Identify which cell holds the provided text, then report its [X, Y] central coordinate. 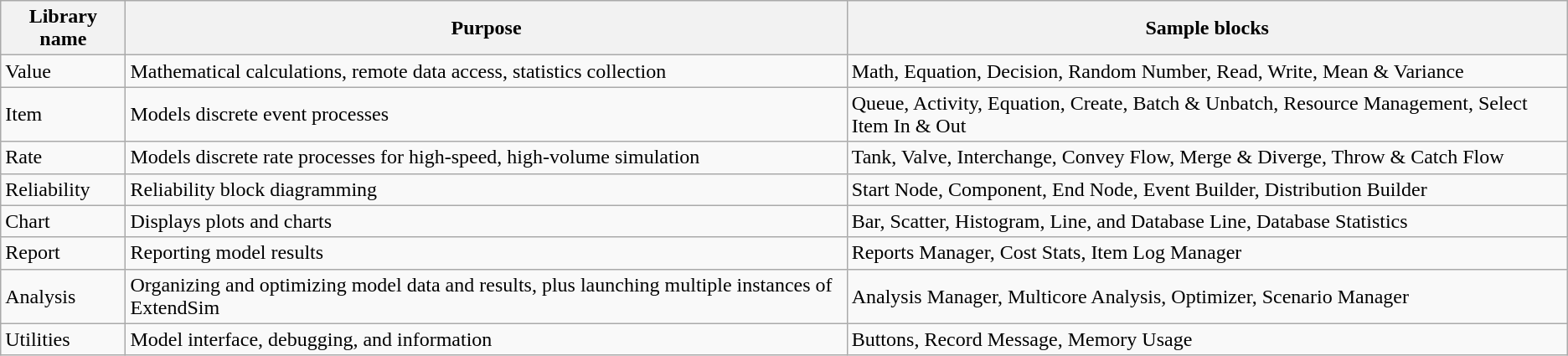
Reports Manager, Cost Stats, Item Log Manager [1207, 253]
Buttons, Record Message, Memory Usage [1207, 339]
Utilities [64, 339]
Start Node, Component, End Node, Event Builder, Distribution Builder [1207, 189]
Tank, Valve, Interchange, Convey Flow, Merge & Diverge, Throw & Catch Flow [1207, 157]
Rate [64, 157]
Models discrete rate processes for high-speed, high-volume simulation [486, 157]
Value [64, 71]
Queue, Activity, Equation, Create, Batch & Unbatch, Resource Management, Select Item In & Out [1207, 114]
Library name [64, 28]
Organizing and optimizing model data and results, plus launching multiple instances of ExtendSim [486, 297]
Chart [64, 221]
Mathematical calculations, remote data access, statistics collection [486, 71]
Analysis [64, 297]
Purpose [486, 28]
Displays plots and charts [486, 221]
Sample blocks [1207, 28]
Item [64, 114]
Models discrete event processes [486, 114]
Model interface, debugging, and information [486, 339]
Reliability [64, 189]
Report [64, 253]
Bar, Scatter, Histogram, Line, and Database Line, Database Statistics [1207, 221]
Math, Equation, Decision, Random Number, Read, Write, Mean & Variance [1207, 71]
Reporting model results [486, 253]
Analysis Manager, Multicore Analysis, Optimizer, Scenario Manager [1207, 297]
Reliability block diagramming [486, 189]
